Find where the given text appears and provide that cell's center as (x, y) coordinate. 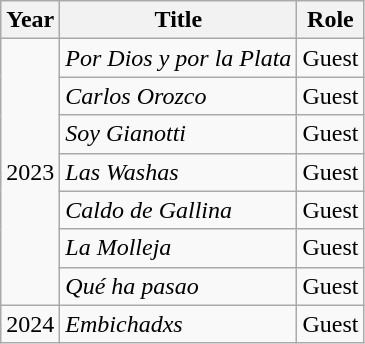
Carlos Orozco (178, 96)
Por Dios y por la Plata (178, 58)
Year (30, 20)
Las Washas (178, 172)
Caldo de Gallina (178, 210)
Soy Gianotti (178, 134)
2024 (30, 324)
Qué ha pasao (178, 286)
Embichadxs (178, 324)
Role (330, 20)
La Molleja (178, 248)
2023 (30, 172)
Title (178, 20)
